From the cell containing the given text, extract its center point as (x, y) coordinate. 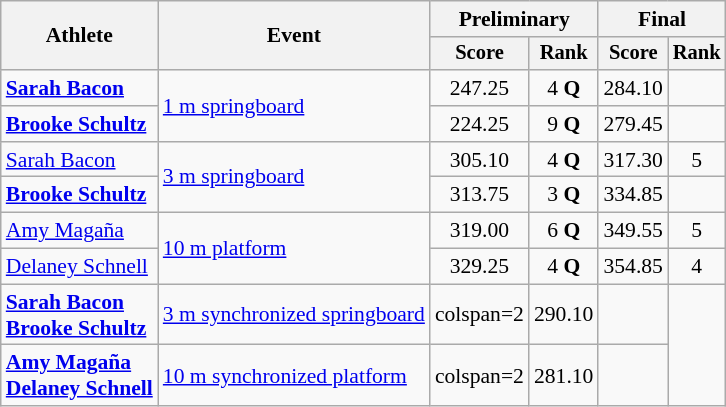
3 m springboard (294, 178)
1 m springboard (294, 106)
354.85 (632, 267)
4 (697, 267)
9 Q (564, 124)
329.25 (480, 267)
317.30 (632, 160)
3 Q (564, 195)
Athlete (80, 36)
Amy Magaña (80, 231)
334.85 (632, 195)
3 m synchronized springboard (294, 314)
Final (662, 19)
224.25 (480, 124)
313.75 (480, 195)
10 m platform (294, 248)
319.00 (480, 231)
Amy MagañaDelaney Schnell (80, 376)
279.45 (632, 124)
10 m synchronized platform (294, 376)
Sarah BaconBrooke Schultz (80, 314)
305.10 (480, 160)
Preliminary (514, 19)
6 Q (564, 231)
247.25 (480, 88)
349.55 (632, 231)
Delaney Schnell (80, 267)
Event (294, 36)
281.10 (564, 376)
290.10 (564, 314)
284.10 (632, 88)
